From the cell containing the given text, extract its center point as (X, Y) coordinate. 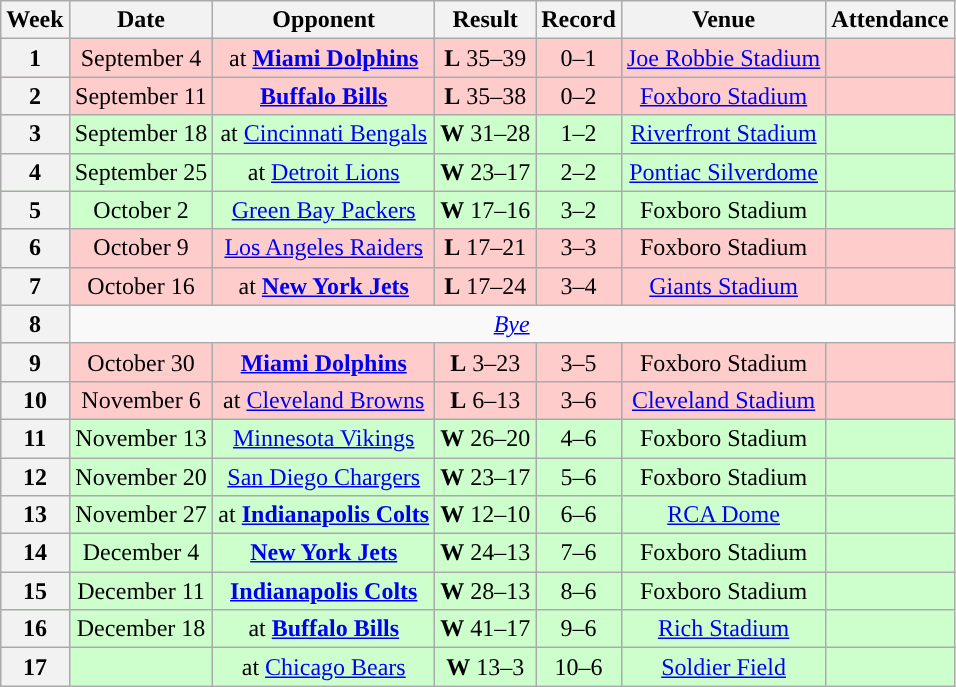
Record (579, 20)
5 (35, 210)
Joe Robbie Stadium (723, 58)
5–6 (579, 477)
Result (486, 20)
at Indianapolis Colts (324, 515)
November 27 (141, 515)
6–6 (579, 515)
September 11 (141, 96)
at Miami Dolphins (324, 58)
Date (141, 20)
Miami Dolphins (324, 362)
at Detroit Lions (324, 172)
Bye (512, 324)
Giants Stadium (723, 286)
September 4 (141, 58)
13 (35, 515)
Attendance (890, 20)
December 4 (141, 553)
3 (35, 134)
11 (35, 438)
October 30 (141, 362)
W 17–16 (486, 210)
New York Jets (324, 553)
September 18 (141, 134)
W 13–3 (486, 667)
0–1 (579, 58)
2–2 (579, 172)
7–6 (579, 553)
W 31–28 (486, 134)
October 9 (141, 248)
8–6 (579, 591)
15 (35, 591)
W 12–10 (486, 515)
L 35–39 (486, 58)
4–6 (579, 438)
W 24–13 (486, 553)
1 (35, 58)
7 (35, 286)
San Diego Chargers (324, 477)
2 (35, 96)
1–2 (579, 134)
Opponent (324, 20)
Indianapolis Colts (324, 591)
Buffalo Bills (324, 96)
8 (35, 324)
Venue (723, 20)
17 (35, 667)
L 3–23 (486, 362)
W 26–20 (486, 438)
3–5 (579, 362)
Los Angeles Raiders (324, 248)
RCA Dome (723, 515)
W 28–13 (486, 591)
Soldier Field (723, 667)
L 17–24 (486, 286)
at Cleveland Browns (324, 400)
November 6 (141, 400)
3–3 (579, 248)
10–6 (579, 667)
6 (35, 248)
Week (35, 20)
L 35–38 (486, 96)
November 13 (141, 438)
9 (35, 362)
Minnesota Vikings (324, 438)
3–2 (579, 210)
November 20 (141, 477)
12 (35, 477)
December 11 (141, 591)
October 16 (141, 286)
at New York Jets (324, 286)
10 (35, 400)
L 17–21 (486, 248)
at Cincinnati Bengals (324, 134)
September 25 (141, 172)
L 6–13 (486, 400)
14 (35, 553)
Riverfront Stadium (723, 134)
0–2 (579, 96)
at Chicago Bears (324, 667)
W 41–17 (486, 629)
4 (35, 172)
at Buffalo Bills (324, 629)
Green Bay Packers (324, 210)
3–4 (579, 286)
Rich Stadium (723, 629)
Cleveland Stadium (723, 400)
9–6 (579, 629)
Pontiac Silverdome (723, 172)
December 18 (141, 629)
October 2 (141, 210)
16 (35, 629)
3–6 (579, 400)
